Identify which cell holds the provided text, then report its [X, Y] central coordinate. 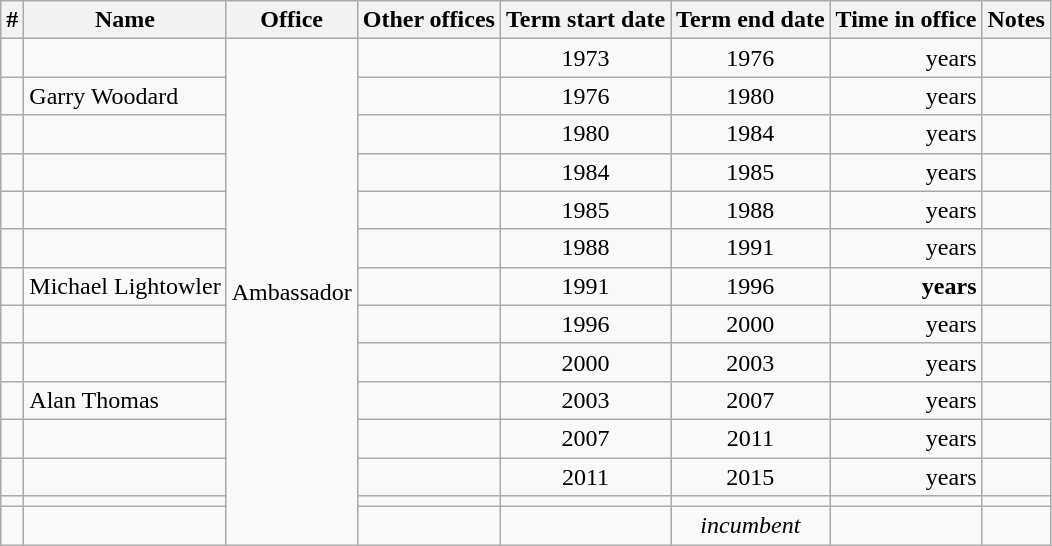
Ambassador [292, 292]
Term start date [585, 20]
Garry Woodard [125, 96]
Michael Lightowler [125, 286]
Time in office [906, 20]
1973 [585, 58]
2015 [751, 477]
# [12, 20]
Name [125, 20]
Alan Thomas [125, 400]
Notes [1016, 20]
incumbent [751, 526]
Other offices [428, 20]
Term end date [751, 20]
Office [292, 20]
